From the cell containing the given text, extract its center point as [X, Y] coordinate. 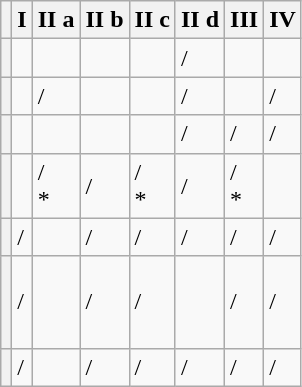
I [22, 20]
IV [283, 20]
II b [104, 20]
II a [56, 20]
II d [200, 20]
III [244, 20]
II c [152, 20]
